Capture the cell that displays the provided text and extract its (X, Y) central coordinate. 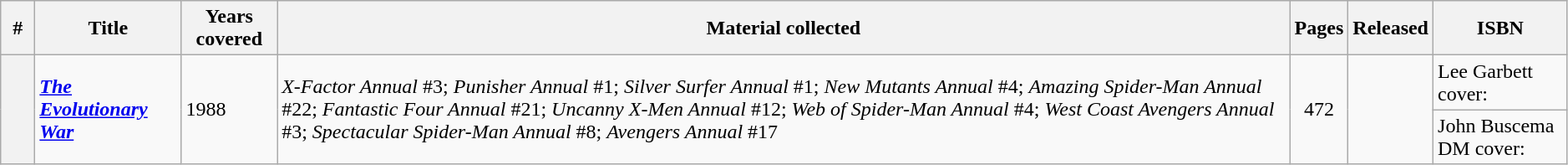
# (18, 28)
Title (109, 28)
ISBN (1500, 28)
John Buscema DM cover: (1500, 137)
Material collected (784, 28)
Years covered (229, 28)
Pages (1319, 28)
1988 (229, 110)
Lee Garbett cover: (1500, 82)
472 (1319, 110)
The Evolutionary War (109, 110)
Released (1391, 28)
